Return (x, y) of the center of cell containing provided text 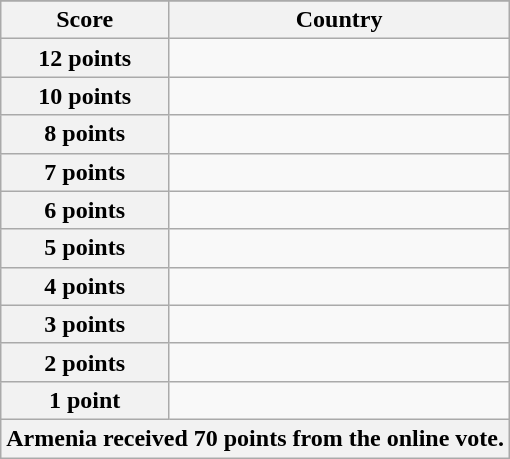
6 points (85, 210)
Country (340, 20)
12 points (85, 58)
Armenia received 70 points from the online vote. (256, 438)
10 points (85, 96)
8 points (85, 134)
1 point (85, 400)
7 points (85, 172)
Score (85, 20)
4 points (85, 286)
2 points (85, 362)
3 points (85, 324)
5 points (85, 248)
